Provide the (x, y) coordinate of the cell's center where the given text is located.  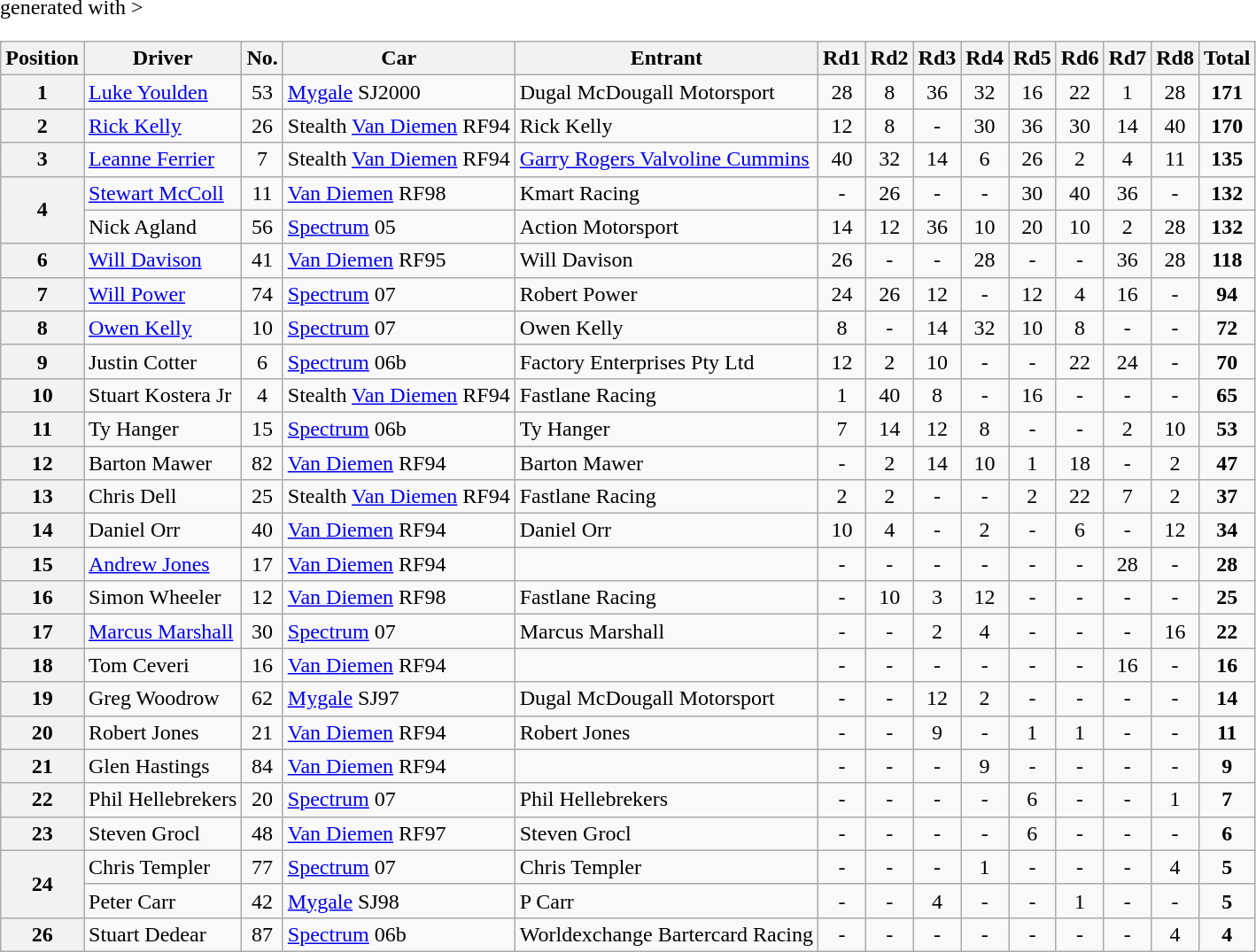
Mygale SJ2000 (399, 92)
19 (43, 699)
Greg Woodrow (162, 699)
Tom Ceveri (162, 665)
Van Diemen RF95 (399, 260)
Rd4 (985, 58)
82 (262, 463)
Worldexchange Bartercard Racing (666, 934)
Stewart McColl (162, 193)
170 (1227, 126)
Justin Cotter (162, 361)
74 (262, 294)
Action Motorsport (666, 227)
Rd7 (1128, 58)
77 (262, 867)
Rd1 (842, 58)
Luke Youlden (162, 92)
Stuart Dedear (162, 934)
Driver (162, 58)
Mygale SJ98 (399, 901)
Van Diemen RF97 (399, 833)
72 (1227, 328)
P Carr (666, 901)
87 (262, 934)
No. (262, 58)
Peter Carr (162, 901)
Simon Wheeler (162, 598)
41 (262, 260)
70 (1227, 361)
37 (1227, 497)
Factory Enterprises Pty Ltd (666, 361)
42 (262, 901)
Leanne Ferrier (162, 159)
Mygale SJ97 (399, 699)
Garry Rogers Valvoline Cummins (666, 159)
23 (43, 833)
Position (43, 58)
118 (1227, 260)
Entrant (666, 58)
47 (1227, 463)
171 (1227, 92)
Chris Dell (162, 497)
48 (262, 833)
Kmart Racing (666, 193)
Car (399, 58)
Rd6 (1080, 58)
Rd5 (1032, 58)
Rd2 (889, 58)
Robert Power (666, 294)
13 (43, 497)
Spectrum 05 (399, 227)
Stuart Kostera Jr (162, 395)
Nick Agland (162, 227)
Will Power (162, 294)
62 (262, 699)
Rd8 (1175, 58)
Rd3 (937, 58)
135 (1227, 159)
56 (262, 227)
84 (262, 766)
34 (1227, 530)
Glen Hastings (162, 766)
Total (1227, 58)
94 (1227, 294)
Andrew Jones (162, 564)
65 (1227, 395)
